Extract the [x, y] coordinate from the center of the cell holding the provided text.  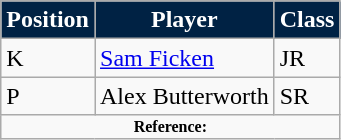
SR [307, 96]
P [48, 96]
Player [184, 20]
JR [307, 58]
Reference: [170, 127]
Class [307, 20]
Position [48, 20]
Sam Ficken [184, 58]
Alex Butterworth [184, 96]
K [48, 58]
